Determine the [X, Y] coordinate at the center of the cell enclosing the given text.  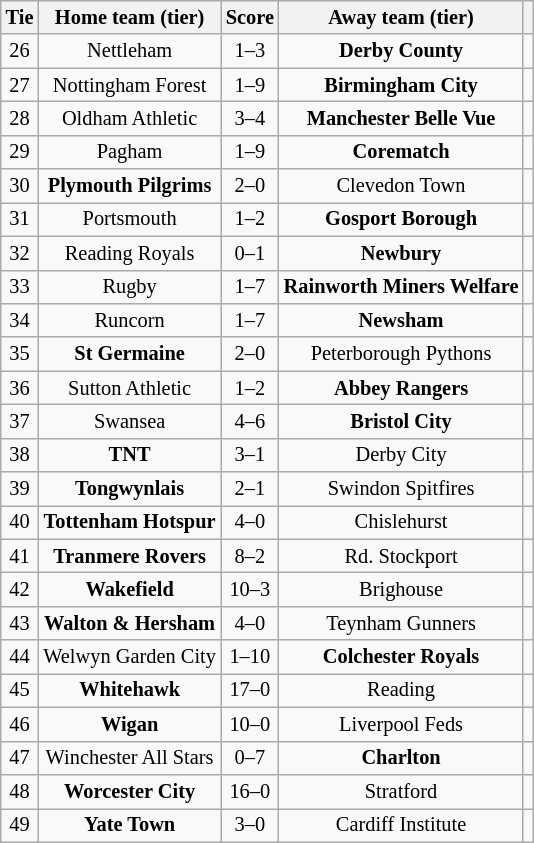
Teynham Gunners [401, 623]
Oldham Athletic [129, 118]
Tongwynlais [129, 489]
Birmingham City [401, 85]
Pagham [129, 152]
8–2 [250, 556]
Whitehawk [129, 690]
2–1 [250, 489]
41 [20, 556]
29 [20, 152]
Away team (tier) [401, 17]
Derby County [401, 51]
39 [20, 489]
34 [20, 320]
Liverpool Feds [401, 724]
Score [250, 17]
27 [20, 85]
Reading Royals [129, 253]
Swansea [129, 421]
Welwyn Garden City [129, 657]
3–4 [250, 118]
47 [20, 758]
10–0 [250, 724]
Rugby [129, 287]
Tie [20, 17]
Plymouth Pilgrims [129, 186]
Swindon Spitfires [401, 489]
40 [20, 522]
Walton & Hersham [129, 623]
Nettleham [129, 51]
33 [20, 287]
3–0 [250, 825]
42 [20, 589]
Gosport Borough [401, 219]
Portsmouth [129, 219]
Tranmere Rovers [129, 556]
Cardiff Institute [401, 825]
Corematch [401, 152]
38 [20, 455]
Abbey Rangers [401, 388]
Charlton [401, 758]
Colchester Royals [401, 657]
0–1 [250, 253]
10–3 [250, 589]
30 [20, 186]
49 [20, 825]
36 [20, 388]
48 [20, 791]
35 [20, 354]
0–7 [250, 758]
Home team (tier) [129, 17]
Bristol City [401, 421]
Rd. Stockport [401, 556]
Newbury [401, 253]
TNT [129, 455]
Sutton Athletic [129, 388]
26 [20, 51]
28 [20, 118]
Manchester Belle Vue [401, 118]
Stratford [401, 791]
17–0 [250, 690]
Winchester All Stars [129, 758]
Chislehurst [401, 522]
Peterborough Pythons [401, 354]
Runcorn [129, 320]
16–0 [250, 791]
44 [20, 657]
Yate Town [129, 825]
3–1 [250, 455]
Nottingham Forest [129, 85]
Derby City [401, 455]
31 [20, 219]
1–3 [250, 51]
32 [20, 253]
1–10 [250, 657]
43 [20, 623]
37 [20, 421]
Newsham [401, 320]
Brighouse [401, 589]
Reading [401, 690]
Wakefield [129, 589]
Tottenham Hotspur [129, 522]
Rainworth Miners Welfare [401, 287]
46 [20, 724]
Clevedon Town [401, 186]
Wigan [129, 724]
St Germaine [129, 354]
Worcester City [129, 791]
4–6 [250, 421]
45 [20, 690]
